Locate the cell with the specified text and output its (X, Y) center coordinate. 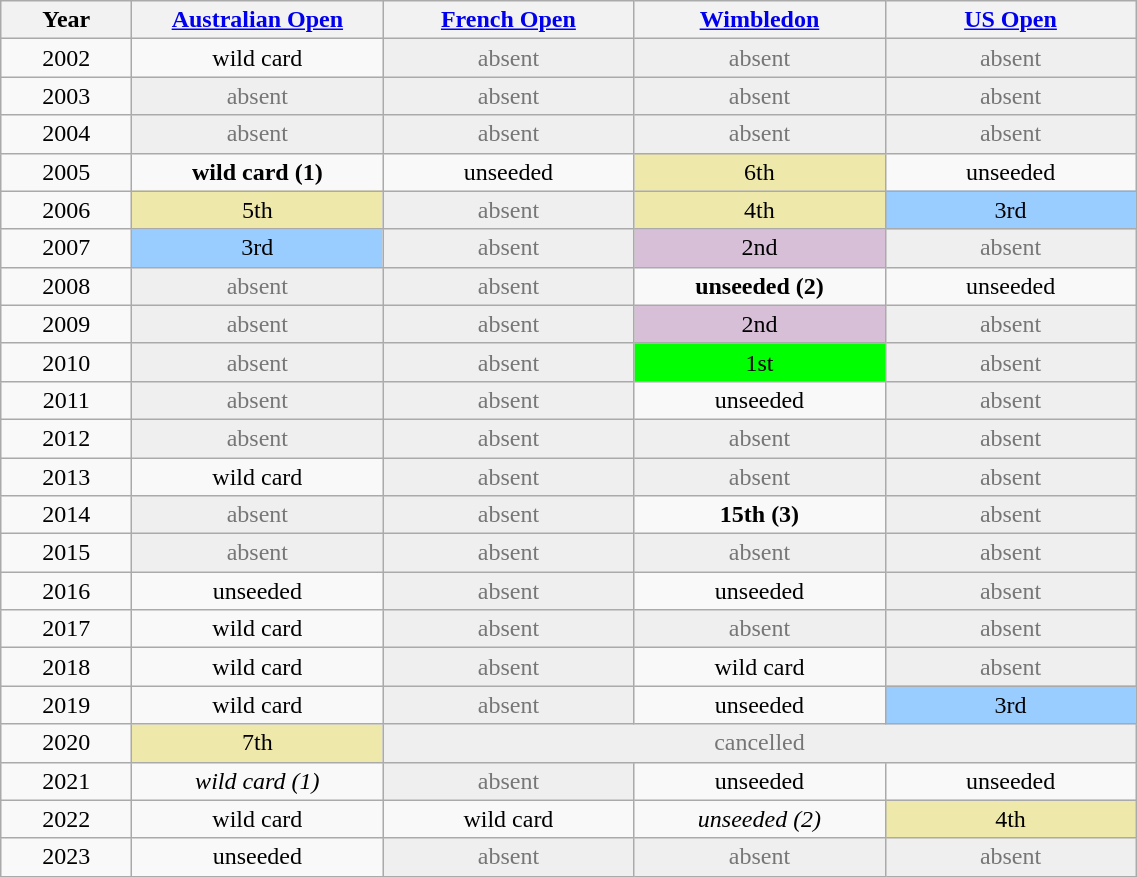
Year (66, 20)
2009 (66, 324)
7th (258, 743)
2023 (66, 857)
2016 (66, 591)
2014 (66, 515)
Wimbledon (760, 20)
Australian Open (258, 20)
2017 (66, 629)
2011 (66, 400)
cancelled (760, 743)
6th (760, 172)
French Open (508, 20)
2002 (66, 58)
2005 (66, 172)
2010 (66, 362)
2021 (66, 781)
2004 (66, 134)
2020 (66, 743)
2013 (66, 477)
2019 (66, 705)
1st (760, 362)
2006 (66, 210)
2015 (66, 553)
15th (3) (760, 515)
2012 (66, 438)
2022 (66, 819)
2007 (66, 248)
2018 (66, 667)
2003 (66, 96)
US Open (1010, 20)
5th (258, 210)
2008 (66, 286)
